Find where the given text appears and provide that cell's center as [x, y] coordinate. 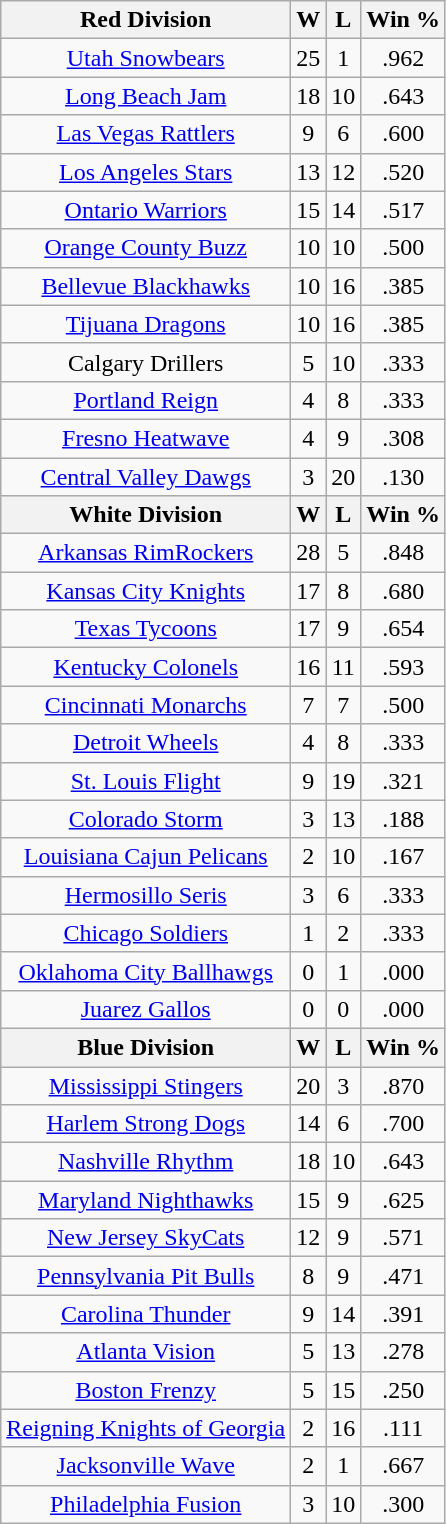
.308 [404, 438]
Long Beach Jam [146, 96]
.848 [404, 553]
Las Vegas Rattlers [146, 134]
.321 [404, 781]
.278 [404, 1352]
Juarez Gallos [146, 1009]
25 [308, 58]
.520 [404, 172]
Central Valley Dawgs [146, 477]
Tijuana Dragons [146, 324]
Fresno Heatwave [146, 438]
.600 [404, 134]
Cincinnati Monarchs [146, 705]
Nashville Rhythm [146, 1162]
.300 [404, 1504]
Colorado Storm [146, 819]
Jacksonville Wave [146, 1466]
Los Angeles Stars [146, 172]
Mississippi Stingers [146, 1085]
Philadelphia Fusion [146, 1504]
.471 [404, 1276]
.111 [404, 1428]
Louisiana Cajun Pelicans [146, 857]
Red Division [146, 20]
St. Louis Flight [146, 781]
Orange County Buzz [146, 248]
Arkansas RimRockers [146, 553]
.962 [404, 58]
Harlem Strong Dogs [146, 1124]
.250 [404, 1390]
.680 [404, 591]
Chicago Soldiers [146, 933]
New Jersey SkyCats [146, 1238]
Portland Reign [146, 400]
Kentucky Colonels [146, 667]
Bellevue Blackhawks [146, 286]
.700 [404, 1124]
.625 [404, 1200]
.188 [404, 819]
Hermosillo Seris [146, 895]
19 [344, 781]
Reigning Knights of Georgia [146, 1428]
Carolina Thunder [146, 1314]
Texas Tycoons [146, 629]
.654 [404, 629]
.517 [404, 210]
.667 [404, 1466]
11 [344, 667]
Atlanta Vision [146, 1352]
28 [308, 553]
Pennsylvania Pit Bulls [146, 1276]
Calgary Drillers [146, 362]
Oklahoma City Ballhawgs [146, 971]
Utah Snowbears [146, 58]
Detroit Wheels [146, 743]
.571 [404, 1238]
.167 [404, 857]
.870 [404, 1085]
White Division [146, 515]
.391 [404, 1314]
Maryland Nighthawks [146, 1200]
.130 [404, 477]
Boston Frenzy [146, 1390]
Kansas City Knights [146, 591]
Ontario Warriors [146, 210]
.593 [404, 667]
Blue Division [146, 1047]
